Scan for the cell matching the given text and deliver its (x, y) coordinate at center. 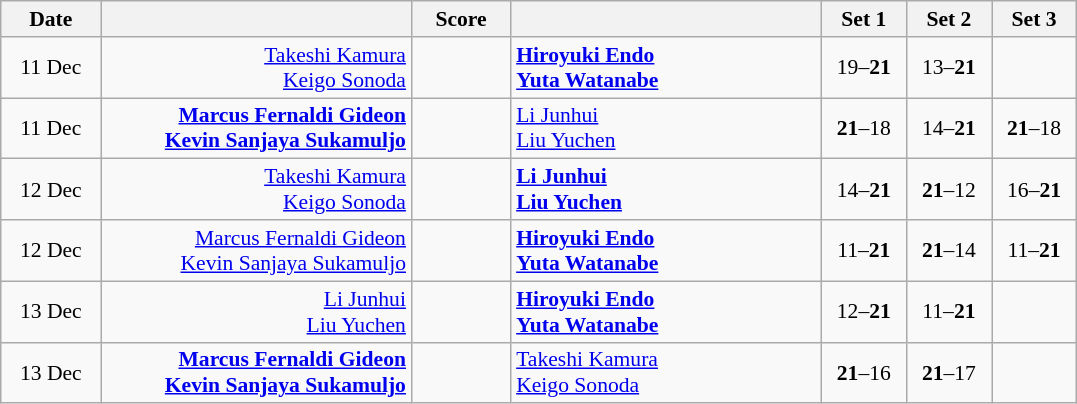
Set 3 (1034, 19)
12–21 (864, 312)
13–21 (948, 68)
21–14 (948, 250)
Date (51, 19)
Set 1 (864, 19)
19–21 (864, 68)
21–16 (864, 372)
21–17 (948, 372)
16–21 (1034, 190)
21–12 (948, 190)
Set 2 (948, 19)
Score (461, 19)
